From the cell containing the given text, extract its center point as [X, Y] coordinate. 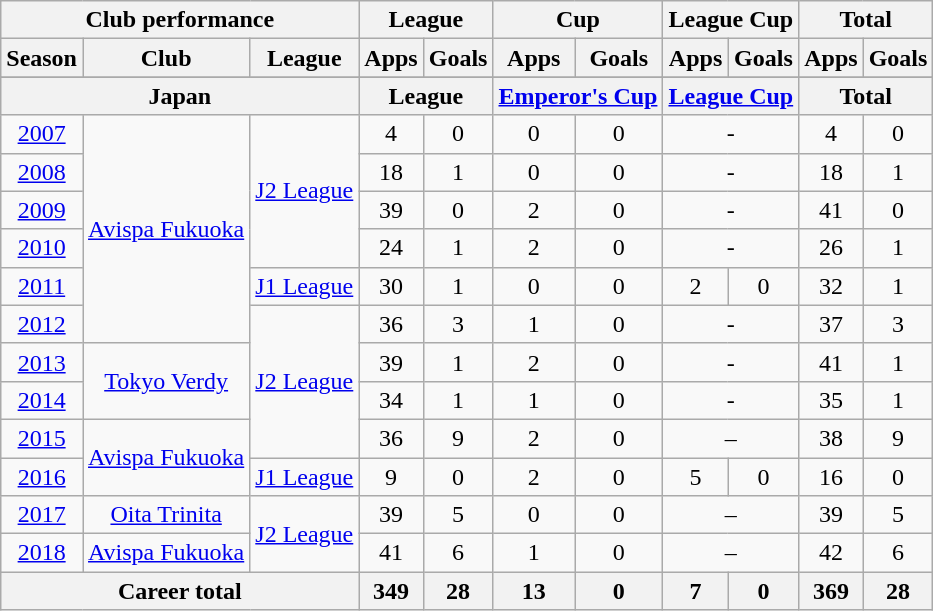
Club performance [180, 20]
Tokyo Verdy [166, 381]
2012 [42, 324]
Club [166, 58]
38 [831, 438]
2013 [42, 362]
37 [831, 324]
30 [391, 286]
Season [42, 58]
13 [534, 591]
2018 [42, 553]
7 [696, 591]
Japan [180, 96]
2017 [42, 515]
Cup [578, 20]
16 [831, 477]
2011 [42, 286]
2015 [42, 438]
369 [831, 591]
Oita Trinita [166, 515]
34 [391, 400]
24 [391, 248]
2007 [42, 134]
Emperor's Cup [578, 96]
Career total [180, 591]
2010 [42, 248]
35 [831, 400]
32 [831, 286]
26 [831, 248]
2014 [42, 400]
42 [831, 553]
349 [391, 591]
2008 [42, 172]
2009 [42, 210]
2016 [42, 477]
